Extract the [x, y] coordinate from the center of the cell holding the provided text.  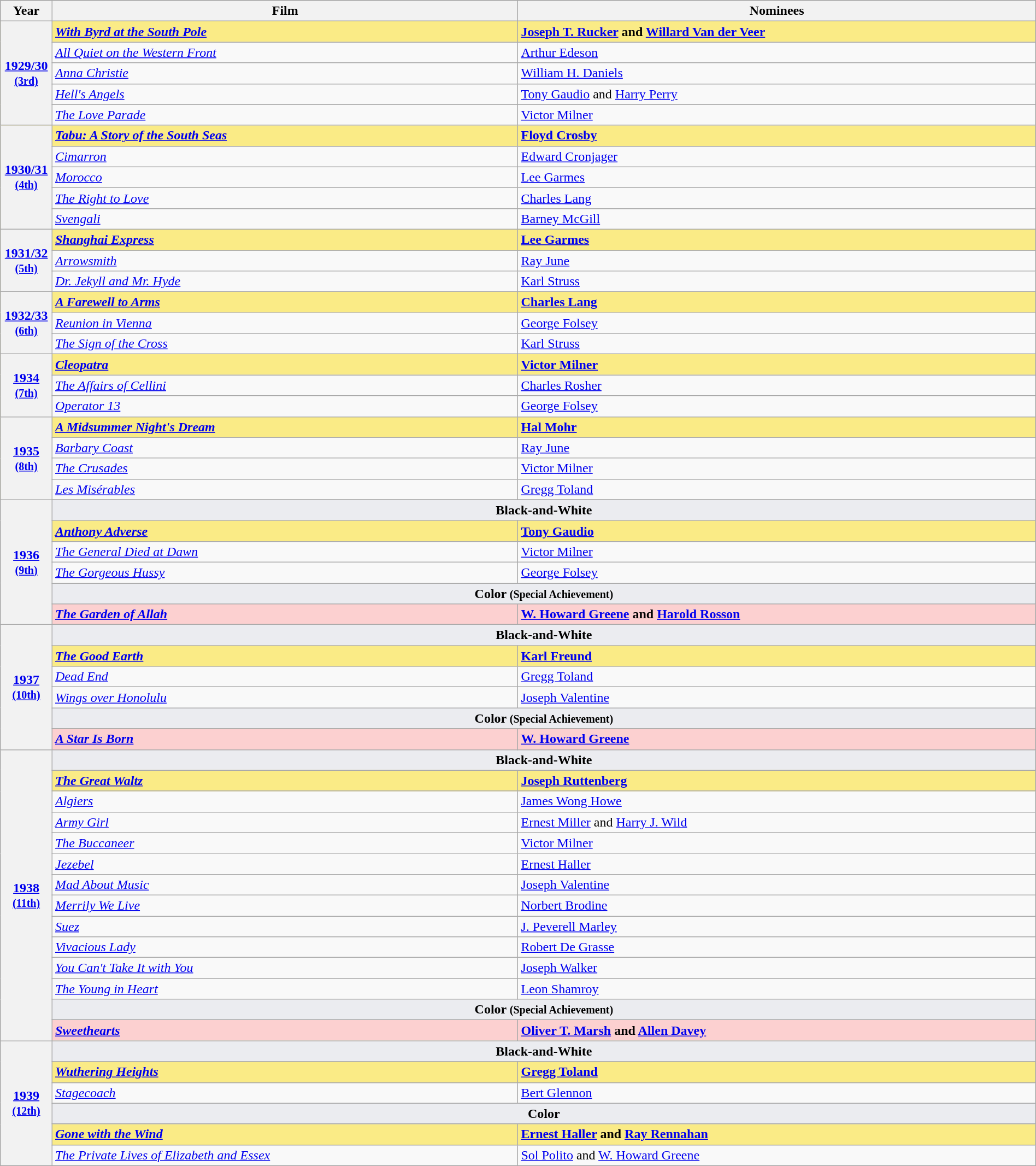
1932/33(6th) [26, 323]
1939(12th) [26, 1103]
Joseph Ruttenberg [777, 781]
Oliver T. Marsh and Allen Davey [777, 1030]
Stagecoach [285, 1093]
Operator 13 [285, 406]
Charles Rosher [777, 385]
The Great Waltz [285, 781]
Shanghai Express [285, 239]
Svengali [285, 219]
The Crusades [285, 468]
The Private Lives of Elizabeth and Essex [285, 1155]
With Byrd at the South Pole [285, 32]
Film [285, 11]
Dr. Jekyll and Mr. Hyde [285, 282]
All Quiet on the Western Front [285, 52]
Suez [285, 927]
Arthur Edeson [777, 52]
A Midsummer Night's Dream [285, 427]
Tabu: A Story of the South Seas [285, 136]
William H. Daniels [777, 73]
1938(11th) [26, 895]
Sweethearts [285, 1030]
Army Girl [285, 822]
Gone with the Wind [285, 1134]
Reunion in Vienna [285, 323]
Edward Cronjager [777, 156]
Barbary Coast [285, 448]
Ernest Miller and Harry J. Wild [777, 822]
1936(9th) [26, 562]
Wuthering Heights [285, 1072]
Leon Shamroy [777, 989]
Ernest Haller and Ray Rennahan [777, 1134]
A Star Is Born [285, 739]
Ernest Haller [777, 864]
Karl Freund [777, 656]
Anna Christie [285, 73]
You Can't Take It with You [285, 968]
The Sign of the Cross [285, 344]
Les Misérables [285, 489]
Sol Polito and W. Howard Greene [777, 1155]
Cimarron [285, 156]
The Love Parade [285, 115]
Barney McGill [777, 219]
W. Howard Greene and Harold Rosson [777, 614]
Tony Gaudio and Harry Perry [777, 94]
Year [26, 11]
The Affairs of Cellini [285, 385]
Norbert Brodine [777, 905]
1937(10th) [26, 687]
The General Died at Dawn [285, 552]
A Farewell to Arms [285, 302]
Arrowsmith [285, 261]
Morocco [285, 177]
W. Howard Greene [777, 739]
Floyd Crosby [777, 136]
The Right to Love [285, 198]
Robert De Grasse [777, 947]
J. Peverell Marley [777, 927]
The Young in Heart [285, 989]
Mad About Music [285, 884]
1929/30(3rd) [26, 73]
Joseph Walker [777, 968]
The Good Earth [285, 656]
James Wong Howe [777, 801]
Vivacious Lady [285, 947]
1930/31(4th) [26, 177]
Cleopatra [285, 365]
The Garden of Allah [285, 614]
Joseph T. Rucker and Willard Van der Veer [777, 32]
Hell's Angels [285, 94]
1934(7th) [26, 385]
Color [544, 1114]
Bert Glennon [777, 1093]
Jezebel [285, 864]
1931/32(5th) [26, 260]
Nominees [777, 11]
The Gorgeous Hussy [285, 572]
Tony Gaudio [777, 531]
The Buccaneer [285, 843]
Anthony Adverse [285, 531]
Merrily We Live [285, 905]
Algiers [285, 801]
Dead End [285, 677]
1935(8th) [26, 458]
Hal Mohr [777, 427]
Wings over Honolulu [285, 698]
